Pinpoint the cell where the given text exists, returning its (x, y) midpoint coordinate. 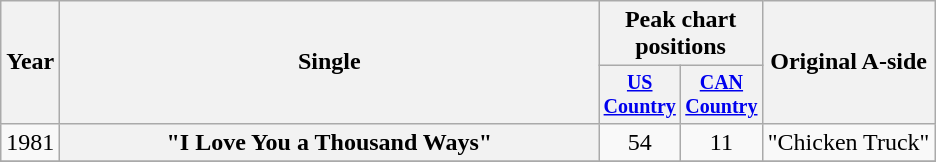
1981 (30, 142)
CAN Country (722, 94)
"I Love You a Thousand Ways" (330, 142)
54 (640, 142)
Single (330, 62)
Year (30, 62)
11 (722, 142)
US Country (640, 94)
"Chicken Truck" (848, 142)
Peak chartpositions (680, 34)
Original A-side (848, 62)
